Return (X, Y) of the center of cell containing provided text 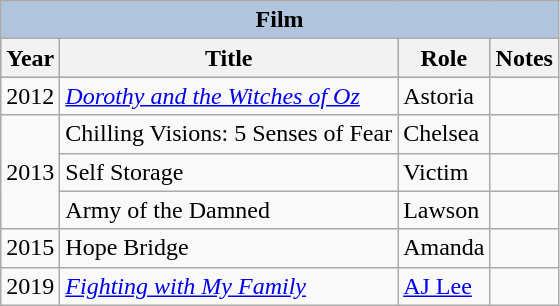
Fighting with My Family (229, 286)
Self Storage (229, 172)
Army of the Damned (229, 210)
Chilling Visions: 5 Senses of Fear (229, 134)
Astoria (444, 96)
Amanda (444, 248)
Victim (444, 172)
2015 (30, 248)
Dorothy and the Witches of Oz (229, 96)
Film (280, 20)
Chelsea (444, 134)
Title (229, 58)
2013 (30, 172)
2019 (30, 286)
Role (444, 58)
AJ Lee (444, 286)
Notes (524, 58)
Year (30, 58)
2012 (30, 96)
Lawson (444, 210)
Hope Bridge (229, 248)
